Provide the (X, Y) coordinate of the cell's center where the given text is located.  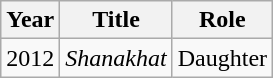
Year (30, 20)
Title (116, 20)
Role (222, 20)
Daughter (222, 58)
2012 (30, 58)
Shanakhat (116, 58)
